Output the (x, y) coordinate of the center of the cell containing the given text.  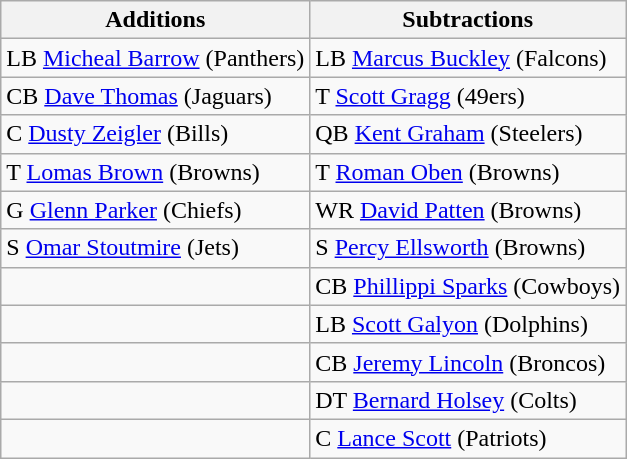
CB Phillippi Sparks (Cowboys) (468, 286)
CB Dave Thomas (Jaguars) (156, 96)
S Omar Stoutmire (Jets) (156, 248)
S Percy Ellsworth (Browns) (468, 248)
CB Jeremy Lincoln (Broncos) (468, 362)
Subtractions (468, 20)
QB Kent Graham (Steelers) (468, 134)
T Lomas Brown (Browns) (156, 172)
LB Marcus Buckley (Falcons) (468, 58)
C Dusty Zeigler (Bills) (156, 134)
G Glenn Parker (Chiefs) (156, 210)
Additions (156, 20)
WR David Patten (Browns) (468, 210)
LB Micheal Barrow (Panthers) (156, 58)
C Lance Scott (Patriots) (468, 438)
DT Bernard Holsey (Colts) (468, 400)
T Roman Oben (Browns) (468, 172)
T Scott Gragg (49ers) (468, 96)
LB Scott Galyon (Dolphins) (468, 324)
